Locate the cell with the specified text and output its [x, y] center coordinate. 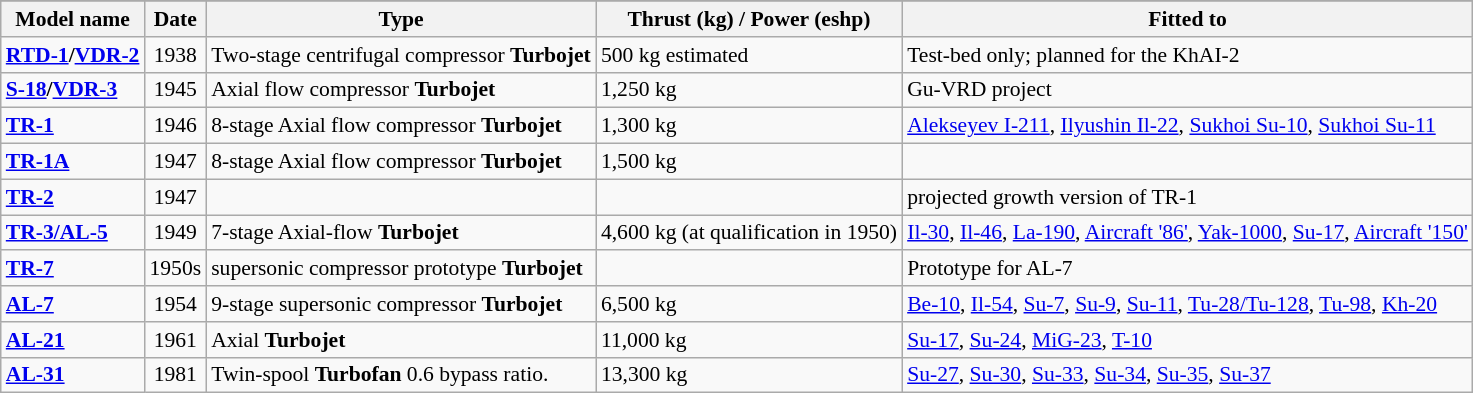
1949 [175, 233]
Prototype for AL-7 [1188, 269]
TR-3/AL-5 [73, 233]
Model name [73, 19]
RTD-1/VDR-2 [73, 55]
Gu-VRD project [1188, 90]
Type [401, 19]
Be-10, Il-54, Su-7, Su-9, Su-11, Tu-28/Tu-128, Tu-98, Kh-20 [1188, 304]
Thrust (kg) / Power (eshp) [749, 19]
Date [175, 19]
supersonic compressor prototype Turbojet [401, 269]
Il-30, Il-46, La-190, Aircraft '86', Yak-1000, Su-17, Aircraft '150' [1188, 233]
AL-31 [73, 375]
Alekseyev I-211, Ilyushin Il-22, Sukhoi Su-10, Sukhoi Su-11 [1188, 126]
TR-1A [73, 162]
7-stage Axial-flow Turbojet [401, 233]
9-stage supersonic compressor Turbojet [401, 304]
13,300 kg [749, 375]
TR-7 [73, 269]
1938 [175, 55]
Two-stage centrifugal compressor Turbojet [401, 55]
Twin-spool Turbofan 0.6 bypass ratio. [401, 375]
AL-7 [73, 304]
1981 [175, 375]
1950s [175, 269]
500 kg estimated [749, 55]
1,250 kg [749, 90]
Axial Turbojet [401, 340]
Fitted to [1188, 19]
11,000 kg [749, 340]
1,500 kg [749, 162]
Su-17, Su-24, MiG-23, T-10 [1188, 340]
TR-2 [73, 197]
TR-1 [73, 126]
S-18/VDR-3 [73, 90]
Su-27, Su-30, Su-33, Su-34, Su-35, Su-37 [1188, 375]
1961 [175, 340]
Test-bed only; planned for the KhAI-2 [1188, 55]
projected growth version of TR-1 [1188, 197]
1945 [175, 90]
1954 [175, 304]
1,300 kg [749, 126]
6,500 kg [749, 304]
4,600 kg (at qualification in 1950) [749, 233]
1946 [175, 126]
AL-21 [73, 340]
Axial flow compressor Turbojet [401, 90]
